Identify which cell holds the provided text, then report its (X, Y) central coordinate. 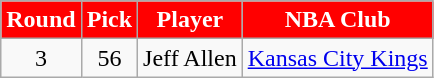
Jeff Allen (190, 58)
3 (41, 58)
Kansas City Kings (338, 58)
Pick (109, 20)
Player (190, 20)
Round (41, 20)
56 (109, 58)
NBA Club (338, 20)
